Determine the (x, y) coordinate at the center of the cell enclosing the given text.  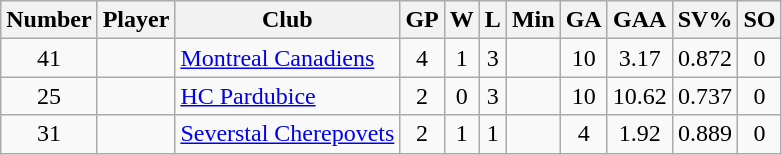
0.737 (705, 96)
0.889 (705, 134)
SO (760, 20)
25 (49, 96)
W (462, 20)
Min (533, 20)
GAA (640, 20)
Severstal Cherepovets (288, 134)
SV% (705, 20)
0.872 (705, 58)
GA (584, 20)
Number (49, 20)
L (492, 20)
GP (422, 20)
Montreal Canadiens (288, 58)
HC Pardubice (288, 96)
31 (49, 134)
Club (288, 20)
10.62 (640, 96)
Player (136, 20)
1.92 (640, 134)
3.17 (640, 58)
41 (49, 58)
